Capture the cell that displays the provided text and extract its [X, Y] central coordinate. 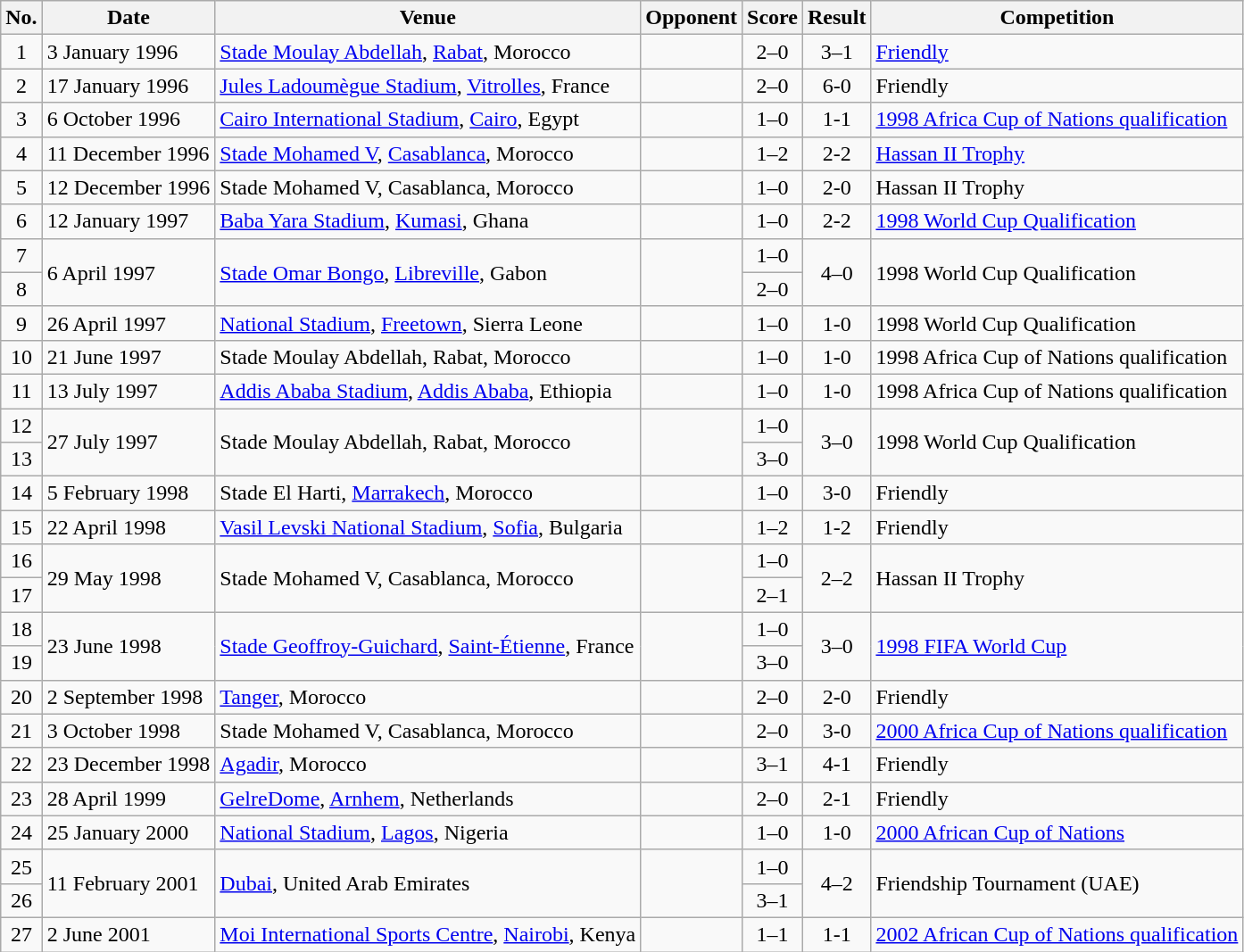
GelreDome, Arnhem, Netherlands [428, 799]
Stade El Harti, Marrakech, Morocco [428, 493]
11 [21, 391]
1 [21, 52]
Dubai, United Arab Emirates [428, 883]
2000 African Cup of Nations [1057, 832]
National Stadium, Freetown, Sierra Leone [428, 323]
27 [21, 934]
Stade Omar Bongo, Libreville, Gabon [428, 272]
1–1 [773, 934]
2 [21, 86]
22 [21, 765]
23 [21, 799]
2–2 [837, 578]
4-1 [837, 765]
29 May 1998 [129, 578]
Score [773, 18]
28 April 1999 [129, 799]
16 [21, 561]
25 [21, 866]
4–2 [837, 883]
18 [21, 629]
19 [21, 663]
Friendship Tournament (UAE) [1057, 883]
2–1 [773, 595]
Result [837, 18]
Opponent [692, 18]
20 [21, 697]
6-0 [837, 86]
17 January 1996 [129, 86]
14 [21, 493]
27 July 1997 [129, 443]
2000 Africa Cup of Nations qualification [1057, 731]
23 December 1998 [129, 765]
9 [21, 323]
6 April 1997 [129, 272]
24 [21, 832]
21 June 1997 [129, 357]
Agadir, Morocco [428, 765]
Baba Yara Stadium, Kumasi, Ghana [428, 221]
13 July 1997 [129, 391]
Cairo International Stadium, Cairo, Egypt [428, 120]
Date [129, 18]
Tanger, Morocco [428, 697]
No. [21, 18]
Venue [428, 18]
5 [21, 187]
3 [21, 120]
2002 African Cup of Nations qualification [1057, 934]
11 February 2001 [129, 883]
23 June 1998 [129, 646]
25 January 2000 [129, 832]
Addis Ababa Stadium, Addis Ababa, Ethiopia [428, 391]
7 [21, 255]
Competition [1057, 18]
12 January 1997 [129, 221]
3 October 1998 [129, 731]
26 April 1997 [129, 323]
12 [21, 426]
Jules Ladoumègue Stadium, Vitrolles, France [428, 86]
21 [21, 731]
6 October 1996 [129, 120]
26 [21, 900]
National Stadium, Lagos, Nigeria [428, 832]
Moi International Sports Centre, Nairobi, Kenya [428, 934]
2 September 1998 [129, 697]
12 December 1996 [129, 187]
13 [21, 459]
1-2 [837, 527]
2 June 2001 [129, 934]
Stade Geoffroy-Guichard, Saint-Étienne, France [428, 646]
3 January 1996 [129, 52]
8 [21, 289]
17 [21, 595]
2-1 [837, 799]
10 [21, 357]
5 February 1998 [129, 493]
1998 FIFA World Cup [1057, 646]
6 [21, 221]
11 December 1996 [129, 153]
Vasil Levski National Stadium, Sofia, Bulgaria [428, 527]
15 [21, 527]
4–0 [837, 272]
4 [21, 153]
22 April 1998 [129, 527]
